Find where the given text appears and provide that cell's center as [x, y] coordinate. 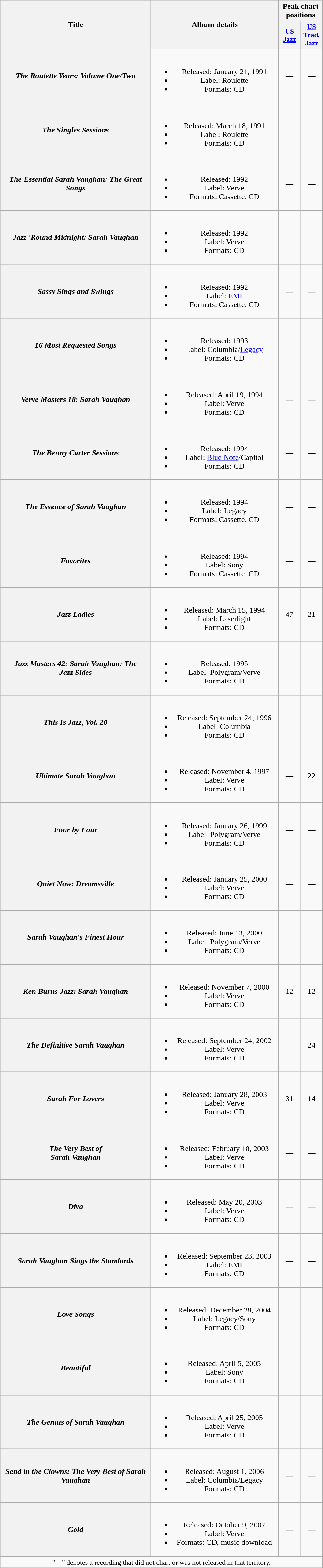
31 [289, 1099]
Peak chartpositions [301, 11]
Released: August 1, 2006Label: Columbia/LegacyFormats: CD [215, 1476]
The Definitive Sarah Vaughan [76, 1045]
Sarah Vaughan Sings the Standards [76, 1261]
14 [311, 1099]
Released: May 20, 2003Label: VerveFormats: CD [215, 1206]
Released: September 24, 2002Label: VerveFormats: CD [215, 1045]
Released: December 28, 2004Label: Legacy/SonyFormats: CD [215, 1314]
Title [76, 25]
"—" denotes a recording that did not chart or was not released in that territory. [161, 1562]
Released: 1994Label: Blue Note/CapitolFormats: CD [215, 453]
Released: February 18, 2003Label: VerveFormats: CD [215, 1153]
Released: March 15, 1994Label: LaserlightFormats: CD [215, 614]
Released: October 9, 2007Label: VerveFormats: CD, music download [215, 1529]
Released: 1993Label: Columbia/LegacyFormats: CD [215, 345]
Jazz Masters 42: Sarah Vaughan: TheJazz Sides [76, 668]
Quiet Now: Dreamsville [76, 884]
Released: 1992Label: EMIFormats: Cassette, CD [215, 291]
Released: April 25, 2005Label: VerveFormats: CD [215, 1422]
Released: March 18, 1991Label: RouletteFormats: CD [215, 130]
The Benny Carter Sessions [76, 453]
Released: April 19, 1994Label: VerveFormats: CD [215, 399]
The Essence of Sarah Vaughan [76, 507]
47 [289, 614]
16 Most Requested Songs [76, 345]
Love Songs [76, 1314]
Jazz Ladies [76, 614]
Released: June 13, 2000Label: Polygram/VerveFormats: CD [215, 937]
Gold [76, 1529]
Released: January 25, 2000Label: VerveFormats: CD [215, 884]
Released: April 5, 2005Label: SonyFormats: CD [215, 1368]
Send in the Clowns: The Very Best of Sarah Vaughan [76, 1476]
The Genius of Sarah Vaughan [76, 1422]
The Singles Sessions [76, 130]
This Is Jazz, Vol. 20 [76, 722]
The Roulette Years: Volume One/Two [76, 76]
Released: January 28, 2003Label: VerveFormats: CD [215, 1099]
Beautiful [76, 1368]
Sarah For Lovers [76, 1099]
Jazz 'Round Midnight: Sarah Vaughan [76, 238]
Ultimate Sarah Vaughan [76, 776]
Released: 1994Label: SonyFormats: Cassette, CD [215, 561]
Diva [76, 1206]
Four by Four [76, 829]
Ken Burns Jazz: Sarah Vaughan [76, 991]
Released: 1992Label: VerveFormats: CD [215, 238]
Released: September 24, 1996Label: ColumbiaFormats: CD [215, 722]
Released: November 7, 2000Label: VerveFormats: CD [215, 991]
Released: November 4, 1997Label: VerveFormats: CD [215, 776]
Favorites [76, 561]
Album details [215, 25]
The Essential Sarah Vaughan: The GreatSongs [76, 184]
Verve Masters 18: Sarah Vaughan [76, 399]
Sassy Sings and Swings [76, 291]
USJazz [289, 35]
24 [311, 1045]
Released: 1992Label: VerveFormats: Cassette, CD [215, 184]
USTrad.Jazz [311, 35]
Released: 1994Label: LegacyFormats: Cassette, CD [215, 507]
Sarah Vaughan's Finest Hour [76, 937]
22 [311, 776]
Released: January 26, 1999Label: Polygram/VerveFormats: CD [215, 829]
Released: September 23, 2003Label: EMIFormats: CD [215, 1261]
Released: 1995Label: Polygram/VerveFormats: CD [215, 668]
21 [311, 614]
Released: January 21, 1991Label: RouletteFormats: CD [215, 76]
The Very Best ofSarah Vaughan [76, 1153]
